From the cell containing the given text, extract its center point as (x, y) coordinate. 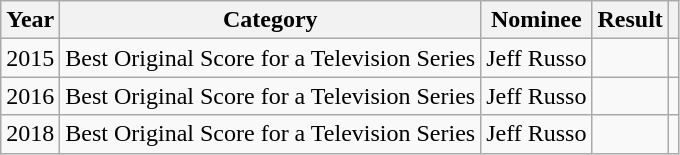
2015 (30, 58)
Nominee (536, 20)
Year (30, 20)
Result (630, 20)
2018 (30, 134)
Category (270, 20)
2016 (30, 96)
